Extract the (X, Y) coordinate from the center of the cell holding the provided text.  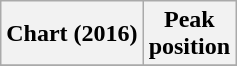
Peak position (189, 34)
Chart (2016) (72, 34)
